For the text-containing cell, return its midpoint in [X, Y] coordinate format. 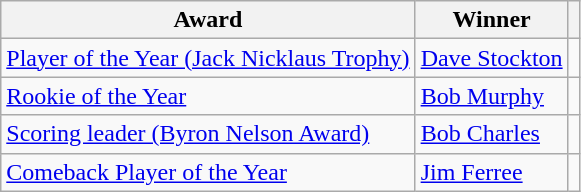
Award [208, 20]
Comeback Player of the Year [208, 172]
Scoring leader (Byron Nelson Award) [208, 134]
Winner [492, 20]
Rookie of the Year [208, 96]
Dave Stockton [492, 58]
Jim Ferree [492, 172]
Bob Murphy [492, 96]
Player of the Year (Jack Nicklaus Trophy) [208, 58]
Bob Charles [492, 134]
